Detect which cell encompasses the target text, then output its (x, y) center coordinate. 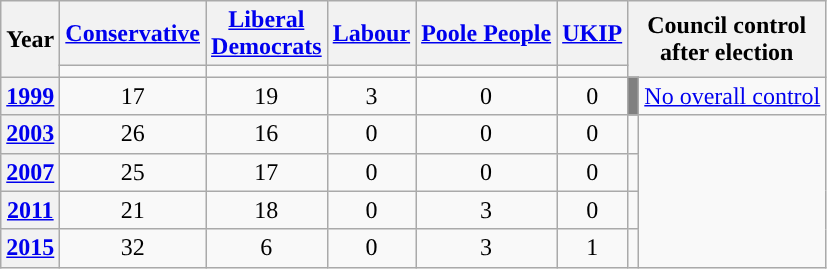
16 (267, 134)
2007 (30, 172)
32 (133, 248)
18 (267, 210)
1999 (30, 96)
6 (267, 248)
2003 (30, 134)
Poole People (486, 34)
25 (133, 172)
Liberal Democrats (267, 34)
19 (267, 96)
No overall control (732, 96)
Year (30, 39)
2015 (30, 248)
2011 (30, 210)
Labour (371, 34)
21 (133, 210)
1 (592, 248)
Council controlafter election (727, 39)
26 (133, 134)
Conservative (133, 34)
UKIP (592, 34)
